Extract the (X, Y) coordinate from the center of the cell holding the provided text.  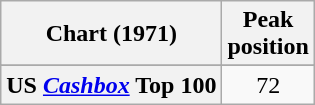
US Cashbox Top 100 (112, 85)
Peakposition (268, 34)
Chart (1971) (112, 34)
72 (268, 85)
